Find where the given text appears and provide that cell's center as (X, Y) coordinate. 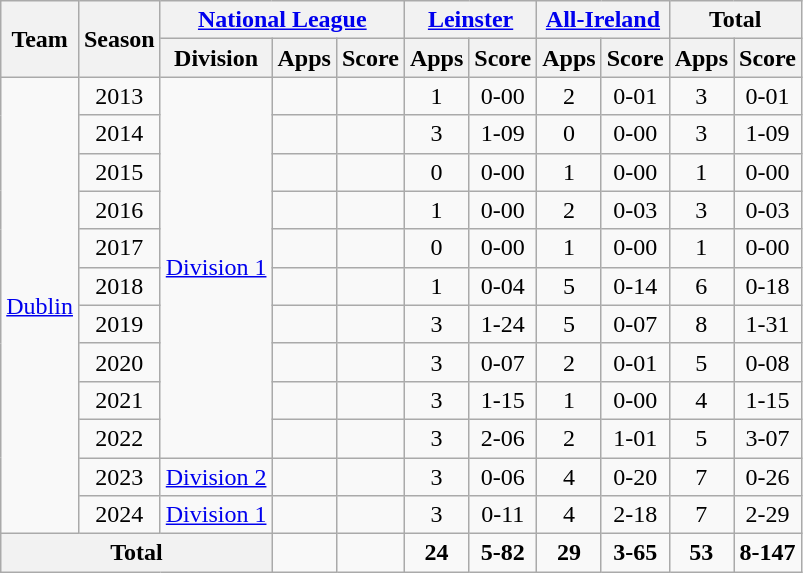
2023 (119, 477)
All-Ireland (603, 20)
2018 (119, 286)
2021 (119, 400)
National League (282, 20)
1-01 (635, 438)
3-07 (768, 438)
53 (701, 553)
0-26 (768, 477)
Leinster (470, 20)
0-18 (768, 286)
2-29 (768, 515)
2022 (119, 438)
6 (701, 286)
0-14 (635, 286)
2015 (119, 172)
Dublin (40, 306)
0-08 (768, 362)
Division (216, 58)
3-65 (635, 553)
Team (40, 39)
0-20 (635, 477)
2019 (119, 324)
0-11 (503, 515)
Division 2 (216, 477)
29 (569, 553)
2-18 (635, 515)
2017 (119, 248)
2020 (119, 362)
2014 (119, 134)
24 (436, 553)
1-31 (768, 324)
0-04 (503, 286)
2013 (119, 96)
8-147 (768, 553)
2024 (119, 515)
2016 (119, 210)
1-24 (503, 324)
0-06 (503, 477)
2-06 (503, 438)
5-82 (503, 553)
8 (701, 324)
Season (119, 39)
